Provide the (x, y) coordinate of the cell's center where the given text is located.  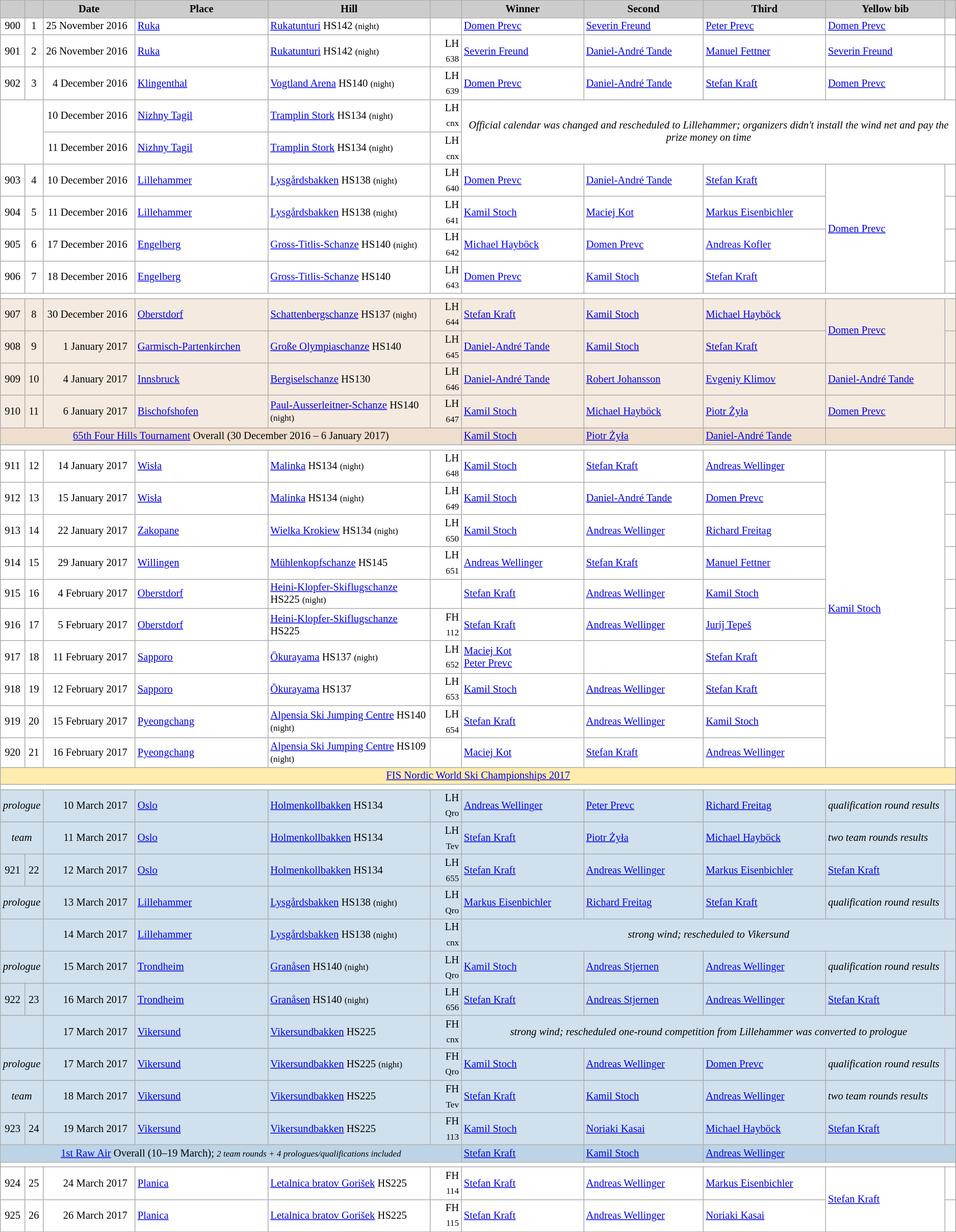
Hill (349, 9)
922 (13, 999)
Wielka Krokiew HS134 (night) (349, 530)
Gross-Titlis-Schanze HS140 (349, 277)
910 (13, 411)
Maciej Kot Peter Prevc (523, 657)
FH 113 (446, 1129)
18 December 2016 (89, 277)
Bischofshofen (201, 411)
16 March 2017 (89, 999)
Garmisch-Partenkirchen (201, 347)
916 (13, 624)
20 (34, 721)
912 (13, 498)
24 March 2017 (89, 1183)
LH 655 (446, 870)
strong wind; rescheduled to Vikersund (709, 934)
905 (13, 245)
Vikersundbakken HS225 (night) (349, 1064)
15 February 2017 (89, 721)
907 (13, 314)
913 (13, 530)
4 December 2016 (89, 83)
LH 651 (446, 563)
17 December 2016 (89, 245)
Klingenthal (201, 83)
902 (13, 83)
26 November 2016 (89, 51)
Gross-Titlis-Schanze HS140 (night) (349, 245)
16 (34, 594)
Vogtland Arena HS140 (night) (349, 83)
1 January 2017 (89, 347)
LH 640 (446, 181)
919 (13, 721)
10 (34, 379)
Heini-Klopfer-Skiflugschanze HS225 (night) (349, 594)
920 (13, 752)
FH Tev (446, 1096)
6 (34, 245)
Evgeniy Klimov (764, 379)
15 March 2017 (89, 967)
Place (201, 9)
925 (13, 1216)
924 (13, 1183)
4 February 2017 (89, 594)
5 (34, 212)
914 (13, 563)
Jurij Tepeš (764, 624)
FIS Nordic World Ski Championships 2017 (478, 776)
18 (34, 657)
11 March 2017 (89, 837)
903 (13, 181)
Andreas Kofler (764, 245)
18 March 2017 (89, 1096)
909 (13, 379)
25 (34, 1183)
921 (13, 870)
21 (34, 752)
FH 114 (446, 1183)
917 (13, 657)
22 (34, 870)
1st Raw Air Overall (10–19 March); 2 team rounds + 4 prologues/qualifications included (231, 1153)
26 (34, 1216)
Yellow bib (885, 9)
Date (89, 9)
LH 644 (446, 314)
FH 112 (446, 624)
923 (13, 1129)
LH 642 (446, 245)
906 (13, 277)
LH 656 (446, 999)
16 February 2017 (89, 752)
LH 647 (446, 411)
LH 648 (446, 466)
22 January 2017 (89, 530)
LH 653 (446, 689)
LH 652 (446, 657)
Paul-Ausserleitner-Schanze HS140 (night) (349, 411)
12 (34, 466)
17 (34, 624)
14 (34, 530)
Second (643, 9)
19 March 2017 (89, 1129)
901 (13, 51)
3 (34, 83)
Ōkurayama HS137 (349, 689)
LH 654 (446, 721)
26 March 2017 (89, 1216)
9 (34, 347)
Ōkurayama HS137 (night) (349, 657)
FH Qro (446, 1064)
29 January 2017 (89, 563)
6 January 2017 (89, 411)
12 February 2017 (89, 689)
LH 641 (446, 212)
Heini-Klopfer-Skiflugschanze HS225 (349, 624)
11 (34, 411)
908 (13, 347)
LH 649 (446, 498)
LH 643 (446, 277)
Bergiselschanze HS130 (349, 379)
Winner (523, 9)
Official calendar was changed and rescheduled to Lillehammer; organizers didn't install the wind net and pay the prize money on time (709, 132)
13 March 2017 (89, 903)
24 (34, 1129)
10 March 2017 (89, 806)
Große Olympiaschanze HS140 (349, 347)
25 November 2016 (89, 26)
13 (34, 498)
915 (13, 594)
19 (34, 689)
Third (764, 9)
Zakopane (201, 530)
7 (34, 277)
Robert Johansson (643, 379)
strong wind; rescheduled one-round competition from Lillehammer was converted to prologue (709, 1031)
14 March 2017 (89, 934)
15 (34, 563)
904 (13, 212)
LH 650 (446, 530)
Alpensia Ski Jumping Centre HS140 (night) (349, 721)
30 December 2016 (89, 314)
LH 639 (446, 83)
8 (34, 314)
Alpensia Ski Jumping Centre HS109 (night) (349, 752)
911 (13, 466)
FH 115 (446, 1216)
23 (34, 999)
LH 646 (446, 379)
900 (13, 26)
5 February 2017 (89, 624)
11 February 2017 (89, 657)
Willingen (201, 563)
4 January 2017 (89, 379)
LH Tev (446, 837)
65th Four Hills Tournament Overall (30 December 2016 – 6 January 2017) (231, 436)
12 March 2017 (89, 870)
LH 645 (446, 347)
Innsbruck (201, 379)
15 January 2017 (89, 498)
2 (34, 51)
14 January 2017 (89, 466)
Mühlenkopfschanze HS145 (349, 563)
LH 638 (446, 51)
918 (13, 689)
4 (34, 181)
Schattenbergschanze HS137 (night) (349, 314)
1 (34, 26)
FH cnx (446, 1031)
